Extract the (X, Y) coordinate from the center of the cell holding the provided text.  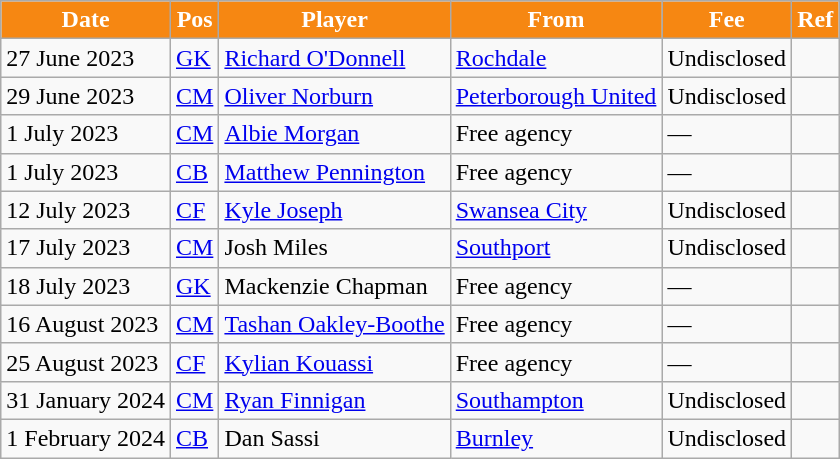
Josh Miles (334, 248)
Burnley (556, 438)
From (556, 20)
Swansea City (556, 210)
17 July 2023 (86, 248)
Oliver Norburn (334, 96)
Kyle Joseph (334, 210)
31 January 2024 (86, 400)
25 August 2023 (86, 362)
Ref (816, 20)
Mackenzie Chapman (334, 286)
12 July 2023 (86, 210)
Peterborough United (556, 96)
Fee (727, 20)
Date (86, 20)
Matthew Pennington (334, 172)
18 July 2023 (86, 286)
Ryan Finnigan (334, 400)
16 August 2023 (86, 324)
Dan Sassi (334, 438)
27 June 2023 (86, 58)
Richard O'Donnell (334, 58)
29 June 2023 (86, 96)
Pos (194, 20)
Albie Morgan (334, 134)
1 February 2024 (86, 438)
Player (334, 20)
Tashan Oakley-Boothe (334, 324)
Rochdale (556, 58)
Kylian Kouassi (334, 362)
Southampton (556, 400)
Southport (556, 248)
